Search for the cell housing the specified text and yield its [X, Y] center coordinate. 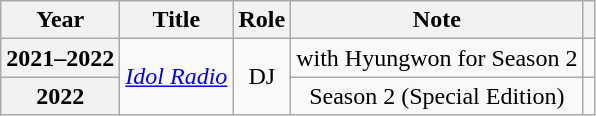
2022 [60, 96]
Role [262, 20]
Title [176, 20]
Note [437, 20]
DJ [262, 77]
Idol Radio [176, 77]
2021–2022 [60, 58]
with Hyungwon for Season 2 [437, 58]
Season 2 (Special Edition) [437, 96]
Year [60, 20]
